Capture the cell that displays the provided text and extract its [x, y] central coordinate. 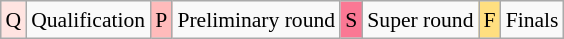
Super round [420, 20]
Preliminary round [256, 20]
Q [13, 20]
Finals [532, 20]
F [490, 20]
P [161, 20]
Qualification [88, 20]
S [351, 20]
